Identify which cell holds the provided text, then report its [x, y] central coordinate. 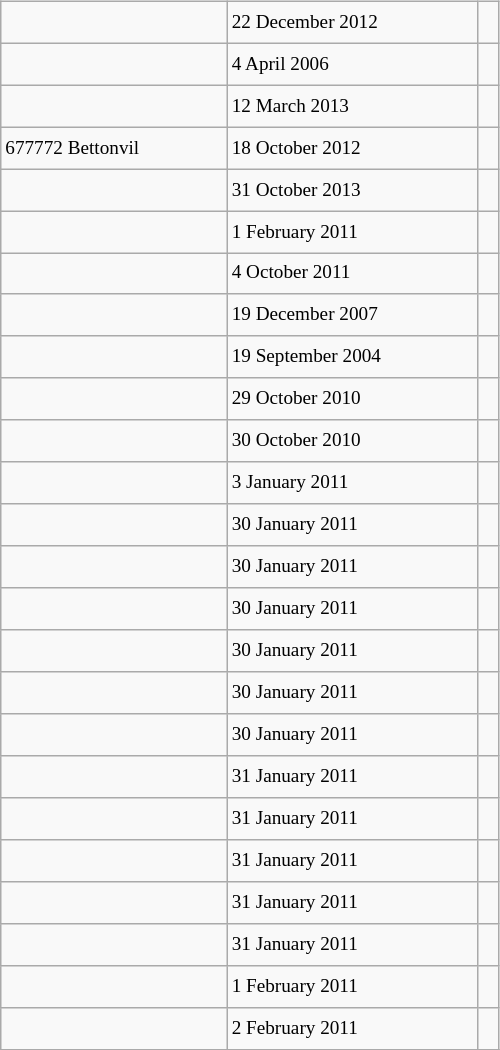
12 March 2013 [352, 106]
4 October 2011 [352, 274]
3 January 2011 [352, 483]
19 December 2007 [352, 315]
22 December 2012 [352, 22]
18 October 2012 [352, 148]
4 April 2006 [352, 64]
677772 Bettonvil [114, 148]
31 October 2013 [352, 190]
19 September 2004 [352, 357]
29 October 2010 [352, 399]
30 October 2010 [352, 441]
2 February 2011 [352, 1028]
